Detect which cell encompasses the target text, then output its (X, Y) center coordinate. 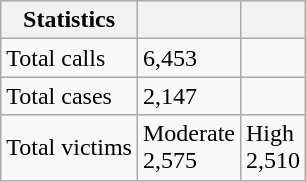
2,147 (188, 96)
Total cases (70, 96)
6,453 (188, 58)
High2,510 (272, 148)
Total calls (70, 58)
Statistics (70, 20)
Total victims (70, 148)
Moderate2,575 (188, 148)
